Determine the [x, y] coordinate at the center of the cell enclosing the given text.  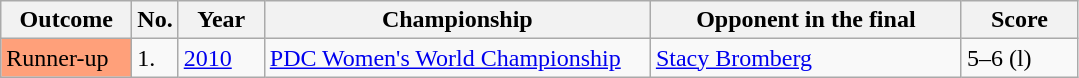
Opponent in the final [806, 20]
5–6 (l) [1019, 58]
Year [221, 20]
Championship [457, 20]
Score [1019, 20]
Stacy Bromberg [806, 58]
PDC Women's World Championship [457, 58]
2010 [221, 58]
1. [155, 58]
No. [155, 20]
Runner-up [66, 58]
Outcome [66, 20]
